Capture the cell that displays the provided text and extract its (x, y) central coordinate. 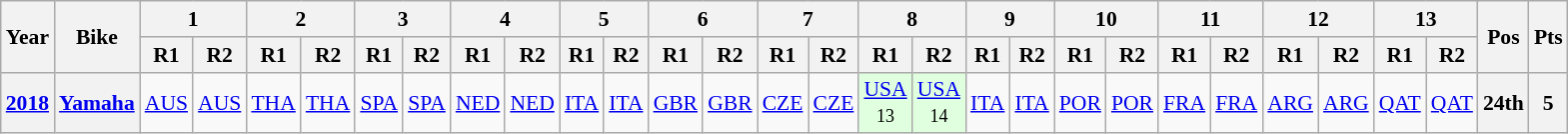
8 (911, 19)
Bike (97, 36)
9 (1009, 19)
11 (1210, 19)
4 (506, 19)
7 (808, 19)
3 (402, 19)
USA14 (939, 102)
2018 (28, 102)
13 (1426, 19)
24th (1503, 102)
Yamaha (97, 102)
Pos (1503, 36)
Year (28, 36)
2 (300, 19)
Pts (1549, 36)
6 (704, 19)
12 (1317, 19)
1 (194, 19)
USA13 (885, 102)
10 (1106, 19)
